From the cell containing the given text, extract its center point as [x, y] coordinate. 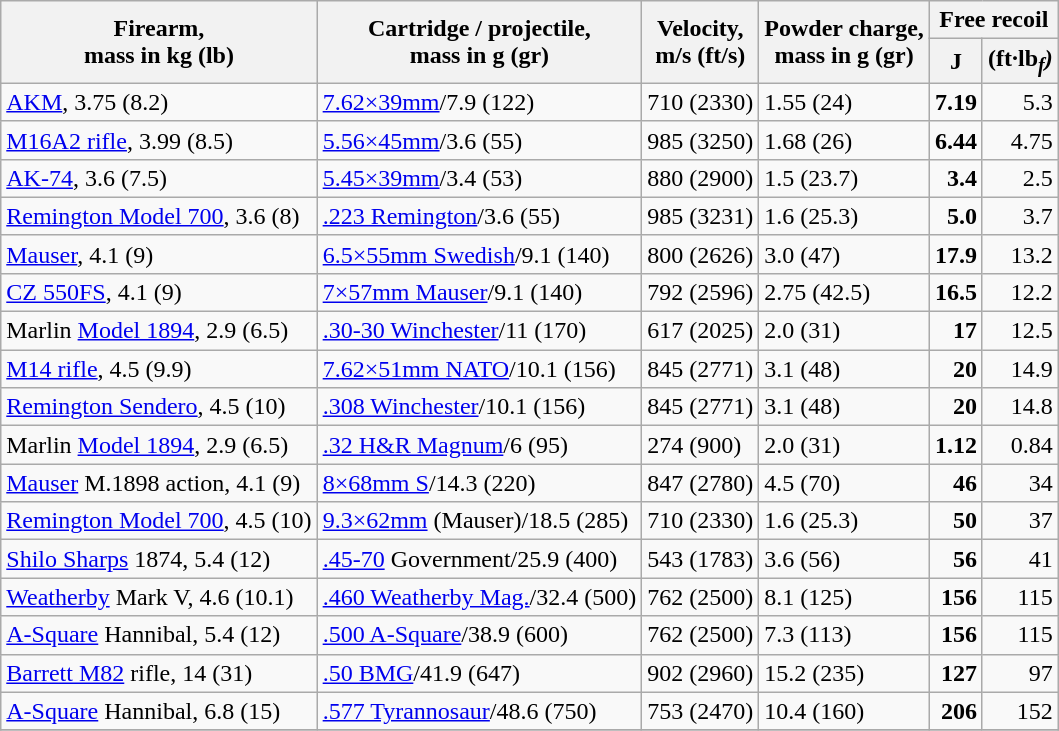
5.3 [1020, 102]
12.2 [1020, 292]
Cartridge / projectile,mass in g (gr) [480, 42]
1.12 [956, 445]
14.9 [1020, 369]
8×68mm S/14.3 (220) [480, 483]
Firearm,mass in kg (lb) [159, 42]
AKM, 3.75 (8.2) [159, 102]
127 [956, 673]
9.3×62mm (Mauser)/18.5 (285) [480, 521]
10.4 (160) [844, 711]
13.2 [1020, 254]
A-Square Hannibal, 6.8 (15) [159, 711]
3.4 [956, 178]
6.44 [956, 140]
1.55 (24) [844, 102]
M16A2 rifle, 3.99 (8.5) [159, 140]
0.84 [1020, 445]
792 (2596) [700, 292]
Powder charge,mass in g (gr) [844, 42]
.45-70 Government/25.9 (400) [480, 559]
Velocity,m/s (ft/s) [700, 42]
152 [1020, 711]
800 (2626) [700, 254]
7.62×51mm NATO/10.1 (156) [480, 369]
3.6 (56) [844, 559]
543 (1783) [700, 559]
97 [1020, 673]
.577 Tyrannosaur/48.6 (750) [480, 711]
Mauser M.1898 action, 4.1 (9) [159, 483]
41 [1020, 559]
5.56×45mm/3.6 (55) [480, 140]
2.75 (42.5) [844, 292]
3.7 [1020, 216]
7.19 [956, 102]
AK-74, 3.6 (7.5) [159, 178]
J [956, 61]
A-Square Hannibal, 5.4 (12) [159, 635]
847 (2780) [700, 483]
37 [1020, 521]
7.62×39mm/7.9 (122) [480, 102]
2.5 [1020, 178]
Mauser, 4.1 (9) [159, 254]
Barrett M82 rifle, 14 (31) [159, 673]
Remington Model 700, 4.5 (10) [159, 521]
Remington Sendero, 4.5 (10) [159, 407]
8.1 (125) [844, 597]
Remington Model 700, 3.6 (8) [159, 216]
985 (3250) [700, 140]
902 (2960) [700, 673]
1.5 (23.7) [844, 178]
985 (3231) [700, 216]
34 [1020, 483]
46 [956, 483]
M14 rifle, 4.5 (9.9) [159, 369]
.32 H&R Magnum/6 (95) [480, 445]
Shilo Sharps 1874, 5.4 (12) [159, 559]
.223 Remington/3.6 (55) [480, 216]
753 (2470) [700, 711]
17 [956, 331]
880 (2900) [700, 178]
4.5 (70) [844, 483]
3.0 (47) [844, 254]
56 [956, 559]
.308 Winchester/10.1 (156) [480, 407]
15.2 (235) [844, 673]
CZ 550FS, 4.1 (9) [159, 292]
12.5 [1020, 331]
14.8 [1020, 407]
6.5×55mm Swedish/9.1 (140) [480, 254]
.500 A-Square/38.9 (600) [480, 635]
.460 Weatherby Mag./32.4 (500) [480, 597]
16.5 [956, 292]
5.45×39mm/3.4 (53) [480, 178]
Weatherby Mark V, 4.6 (10.1) [159, 597]
Free recoil [994, 20]
4.75 [1020, 140]
.50 BMG/41.9 (647) [480, 673]
7.3 (113) [844, 635]
17.9 [956, 254]
.30-30 Winchester/11 (170) [480, 331]
617 (2025) [700, 331]
7×57mm Mauser/9.1 (140) [480, 292]
5.0 [956, 216]
(ft·lbf) [1020, 61]
274 (900) [700, 445]
50 [956, 521]
1.68 (26) [844, 140]
206 [956, 711]
